Return the (x, y) coordinate for the center point of the cell that contains the specified text.  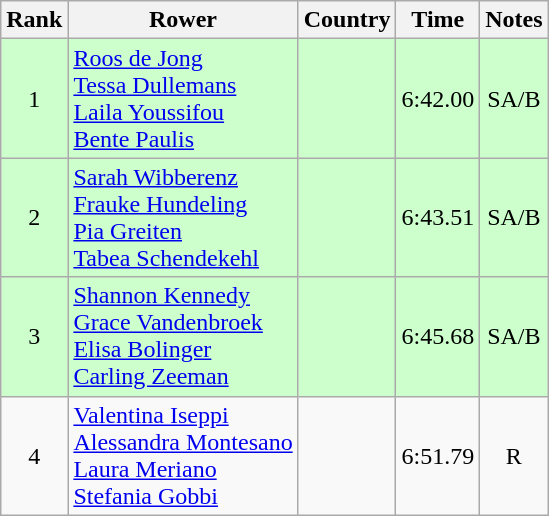
6:45.68 (438, 336)
6:43.51 (438, 218)
Roos de JongTessa DullemansLaila YoussifouBente Paulis (183, 98)
Country (347, 20)
Shannon KennedyGrace VandenbroekElisa BolingerCarling Zeeman (183, 336)
3 (34, 336)
6:42.00 (438, 98)
Sarah WibberenzFrauke HundelingPia GreitenTabea Schendekehl (183, 218)
2 (34, 218)
Notes (514, 20)
Rower (183, 20)
Valentina IseppiAlessandra MontesanoLaura MerianoStefania Gobbi (183, 456)
Rank (34, 20)
R (514, 456)
Time (438, 20)
4 (34, 456)
1 (34, 98)
6:51.79 (438, 456)
